Return the (x, y) coordinate for the center point of the cell that contains the specified text.  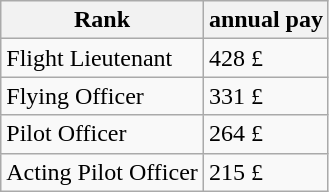
428 £ (266, 58)
215 £ (266, 172)
Acting Pilot Officer (102, 172)
Pilot Officer (102, 134)
Flying Officer (102, 96)
264 £ (266, 134)
331 £ (266, 96)
Rank (102, 20)
Flight Lieutenant (102, 58)
annual pay (266, 20)
